Determine the (x, y) coordinate at the center of the cell enclosing the given text.  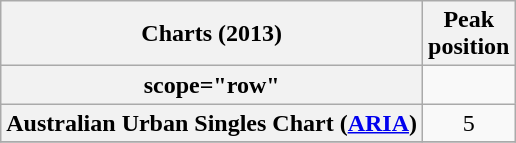
scope="row" (212, 85)
5 (469, 123)
Australian Urban Singles Chart (ARIA) (212, 123)
Peakposition (469, 34)
Charts (2013) (212, 34)
